Capture the cell that displays the provided text and extract its (X, Y) central coordinate. 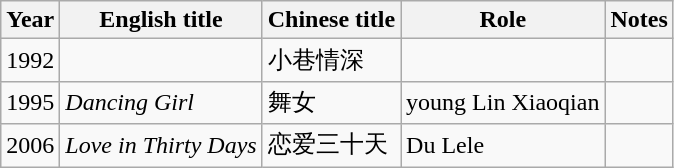
English title (161, 20)
2006 (30, 146)
小巷情深 (331, 60)
young Lin Xiaoqian (503, 102)
Chinese title (331, 20)
恋爱三十天 (331, 146)
Notes (639, 20)
Du Lele (503, 146)
Role (503, 20)
Love in Thirty Days (161, 146)
1995 (30, 102)
Dancing Girl (161, 102)
Year (30, 20)
1992 (30, 60)
舞女 (331, 102)
